For the text-containing cell, return its midpoint in [X, Y] coordinate format. 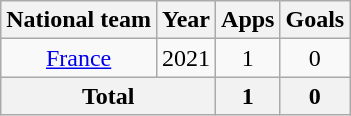
Goals [315, 20]
Year [186, 20]
National team [79, 20]
2021 [186, 58]
France [79, 58]
Apps [248, 20]
Total [108, 96]
